Capture the cell that displays the provided text and extract its [x, y] central coordinate. 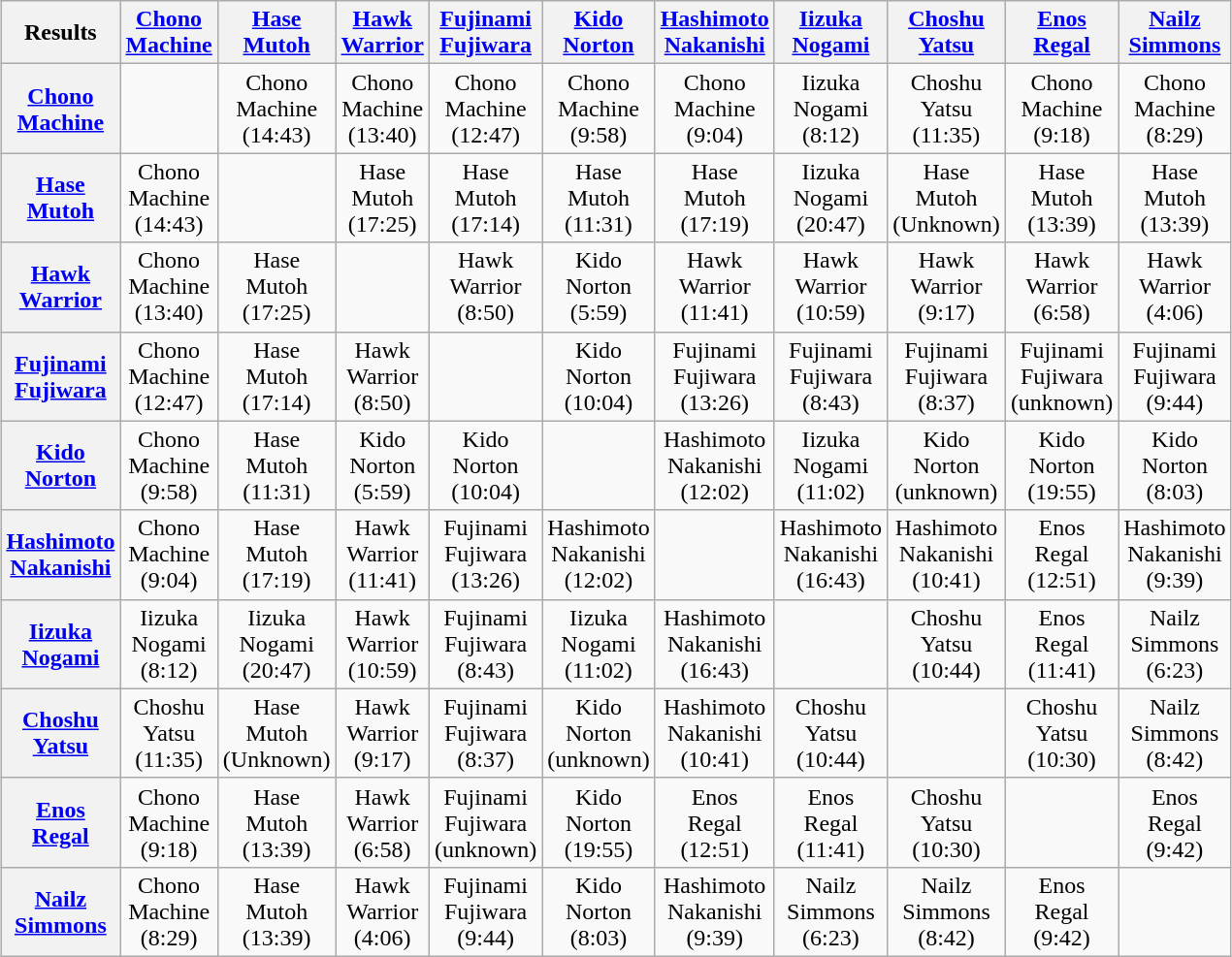
Results [60, 33]
